Output the (x, y) coordinate of the center of the cell containing the given text.  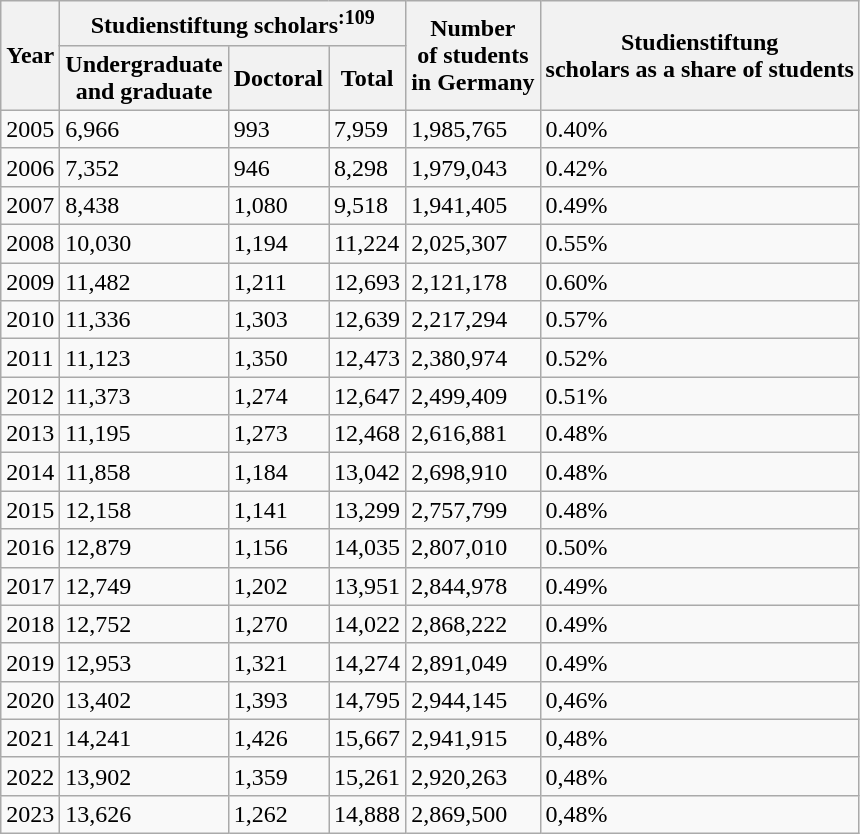
1,350 (278, 358)
2,941,915 (473, 738)
Undergraduateand graduate (144, 78)
2,757,799 (473, 510)
2,217,294 (473, 320)
1,156 (278, 548)
2005 (30, 129)
2009 (30, 282)
1,184 (278, 472)
1,941,405 (473, 205)
11,482 (144, 282)
2017 (30, 586)
2,616,881 (473, 434)
2022 (30, 776)
2013 (30, 434)
10,030 (144, 244)
0.55% (700, 244)
13,626 (144, 814)
12,639 (368, 320)
2,891,049 (473, 662)
7,959 (368, 129)
0,46% (700, 700)
1,141 (278, 510)
1,262 (278, 814)
2,868,222 (473, 624)
12,752 (144, 624)
11,858 (144, 472)
Doctoral (278, 78)
0.42% (700, 167)
9,518 (368, 205)
0.40% (700, 129)
1,359 (278, 776)
946 (278, 167)
11,336 (144, 320)
2023 (30, 814)
2021 (30, 738)
7,352 (144, 167)
2007 (30, 205)
Studienstiftungscholars as a share of students (700, 56)
2012 (30, 396)
2,920,263 (473, 776)
2,944,145 (473, 700)
Studienstiftung scholars:109 (233, 24)
15,667 (368, 738)
2020 (30, 700)
12,693 (368, 282)
993 (278, 129)
13,902 (144, 776)
2006 (30, 167)
8,438 (144, 205)
14,035 (368, 548)
2,807,010 (473, 548)
2008 (30, 244)
2010 (30, 320)
2,121,178 (473, 282)
12,158 (144, 510)
1,426 (278, 738)
2,380,974 (473, 358)
2019 (30, 662)
1,270 (278, 624)
13,402 (144, 700)
14,274 (368, 662)
13,299 (368, 510)
Numberof studentsin Germany (473, 56)
Total (368, 78)
2018 (30, 624)
2016 (30, 548)
1,080 (278, 205)
0.50% (700, 548)
1,393 (278, 700)
14,795 (368, 700)
1,194 (278, 244)
11,195 (144, 434)
Year (30, 56)
0.57% (700, 320)
13,042 (368, 472)
12,468 (368, 434)
1,979,043 (473, 167)
14,022 (368, 624)
2,844,978 (473, 586)
0.60% (700, 282)
0.51% (700, 396)
2,698,910 (473, 472)
12,879 (144, 548)
12,953 (144, 662)
12,473 (368, 358)
8,298 (368, 167)
1,202 (278, 586)
2014 (30, 472)
11,373 (144, 396)
15,261 (368, 776)
12,749 (144, 586)
6,966 (144, 129)
12,647 (368, 396)
2011 (30, 358)
0.52% (700, 358)
1,274 (278, 396)
2,869,500 (473, 814)
1,985,765 (473, 129)
1,321 (278, 662)
11,123 (144, 358)
1,211 (278, 282)
14,241 (144, 738)
2,499,409 (473, 396)
2015 (30, 510)
13,951 (368, 586)
1,273 (278, 434)
2,025,307 (473, 244)
14,888 (368, 814)
11,224 (368, 244)
1,303 (278, 320)
